Search for the cell housing the specified text and yield its [x, y] center coordinate. 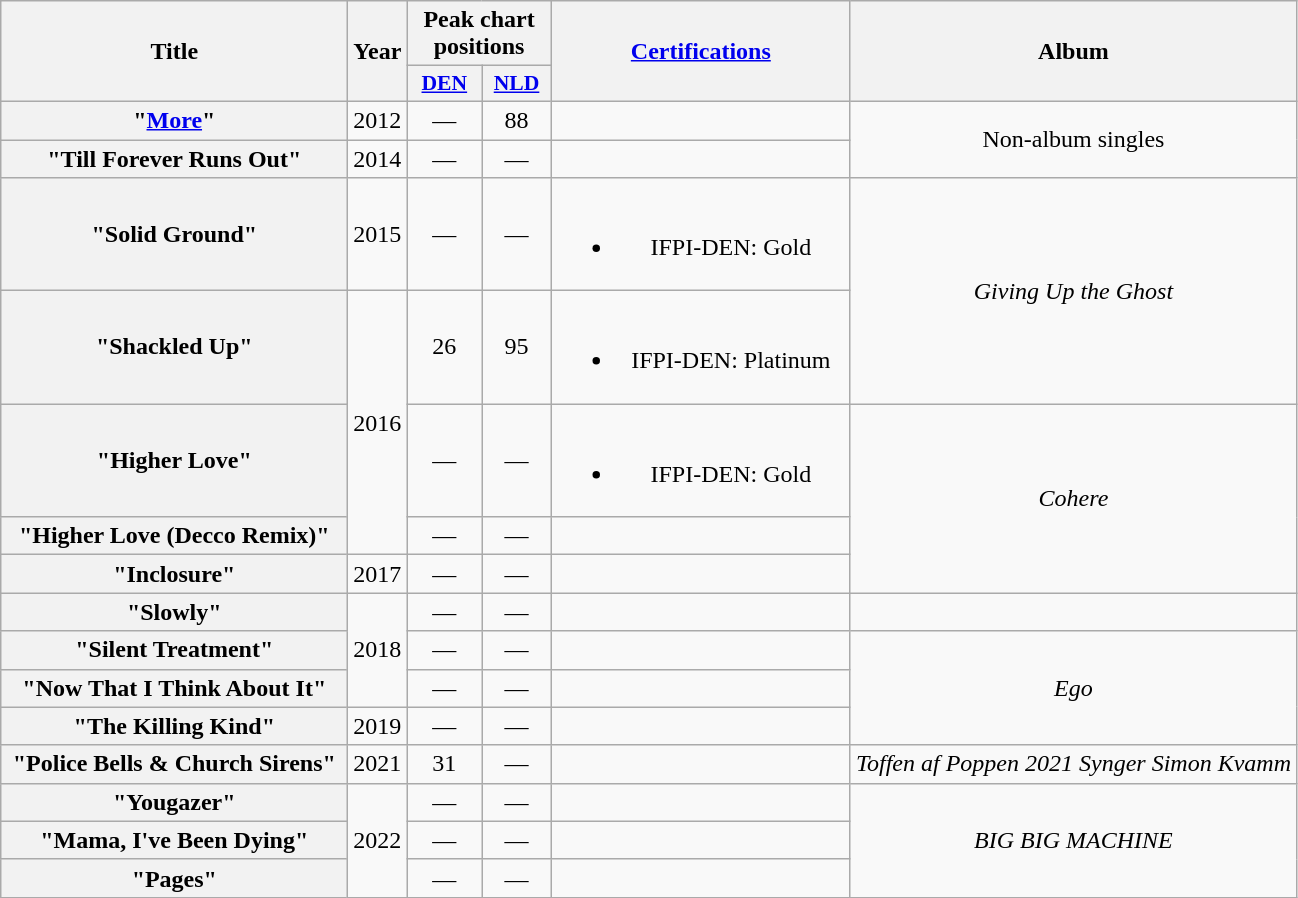
Non-album singles [1073, 139]
Year [378, 52]
"The Killing Kind" [174, 726]
DEN [444, 84]
88 [517, 120]
"Yougazer" [174, 802]
2017 [378, 574]
"Higher Love" [174, 460]
31 [444, 764]
"Inclosure" [174, 574]
2012 [378, 120]
NLD [517, 84]
2014 [378, 159]
"Till Forever Runs Out" [174, 159]
"Mama, I've Been Dying" [174, 840]
"Silent Treatment" [174, 650]
95 [517, 348]
"Solid Ground" [174, 234]
"Pages" [174, 878]
Title [174, 52]
Album [1073, 52]
2021 [378, 764]
Cohere [1073, 498]
"Now That I Think About It" [174, 688]
2015 [378, 234]
2019 [378, 726]
"Police Bells & Church Sirens" [174, 764]
Peak chart positions [479, 34]
2022 [378, 840]
IFPI-DEN: Platinum [700, 348]
Toffen af Poppen 2021 Synger Simon Kvamm [1073, 764]
2016 [378, 423]
"Higher Love (Decco Remix)" [174, 536]
Certifications [700, 52]
BIG BIG MACHINE [1073, 840]
Giving Up the Ghost [1073, 291]
26 [444, 348]
Ego [1073, 688]
"Shackled Up" [174, 348]
"More" [174, 120]
"Slowly" [174, 612]
2018 [378, 650]
